Find where the given text appears and provide that cell's center as [x, y] coordinate. 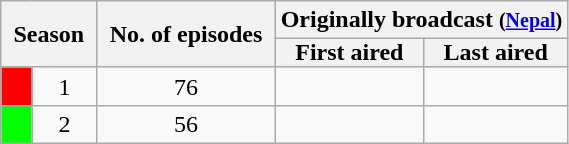
First aired [350, 53]
1 [64, 86]
76 [186, 86]
Season [49, 34]
56 [186, 124]
Last aired [496, 53]
Originally broadcast (Nepal) [422, 20]
No. of episodes [186, 34]
2 [64, 124]
